Extract the [X, Y] coordinate from the center of the cell holding the provided text.  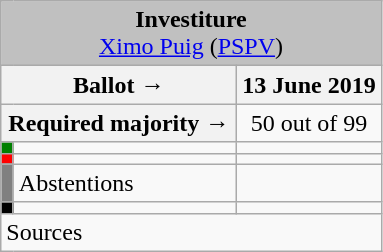
50 out of 99 [309, 123]
InvestitureXimo Puig (PSPV) [191, 34]
Required majority → [119, 123]
Sources [191, 232]
Abstentions [125, 183]
13 June 2019 [309, 85]
Ballot → [119, 85]
